Return the (X, Y) coordinate for the center point of the cell that contains the specified text.  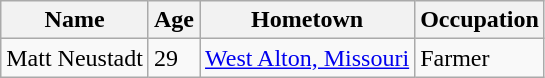
West Alton, Missouri (308, 58)
29 (174, 58)
Hometown (308, 20)
Matt Neustadt (75, 58)
Farmer (480, 58)
Age (174, 20)
Name (75, 20)
Occupation (480, 20)
